Capture the cell that displays the provided text and extract its [x, y] central coordinate. 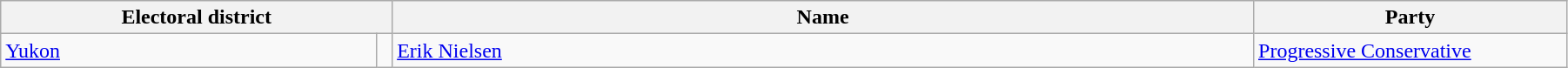
Yukon [189, 51]
Party [1411, 17]
Progressive Conservative [1411, 51]
Name [823, 17]
Erik Nielsen [823, 51]
Electoral district [197, 17]
